Pinpoint the cell where the given text exists, returning its [x, y] midpoint coordinate. 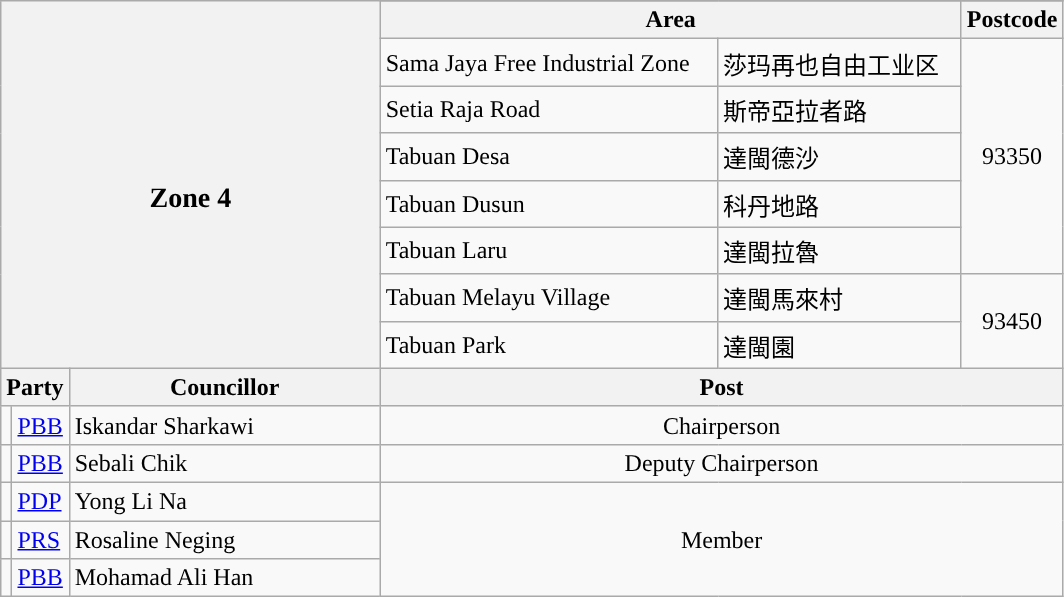
Tabuan Laru [549, 250]
Deputy Chairperson [722, 463]
Councillor [224, 387]
Sama Jaya Free Industrial Zone [549, 62]
Area [670, 20]
93350 [1012, 156]
Tabuan Desa [549, 156]
Setia Raja Road [549, 110]
達閩德沙 [840, 156]
Member [722, 539]
Iskandar Sharkawi [224, 425]
Zone 4 [190, 185]
Chairperson [722, 425]
達閩拉魯 [840, 250]
PRS [40, 539]
Yong Li Na [224, 501]
Party [35, 387]
Tabuan Dusun [549, 204]
Sebali Chik [224, 463]
莎玛再也自由工业区 [840, 62]
達閩園 [840, 344]
Mohamad Ali Han [224, 578]
Postcode [1012, 20]
Tabuan Park [549, 344]
93450 [1012, 321]
Tabuan Melayu Village [549, 298]
科丹地路 [840, 204]
達閩馬來村 [840, 298]
斯帝亞拉者路 [840, 110]
PDP [40, 501]
Post [722, 387]
Rosaline Neging [224, 539]
